Detect which cell encompasses the target text, then output its (X, Y) center coordinate. 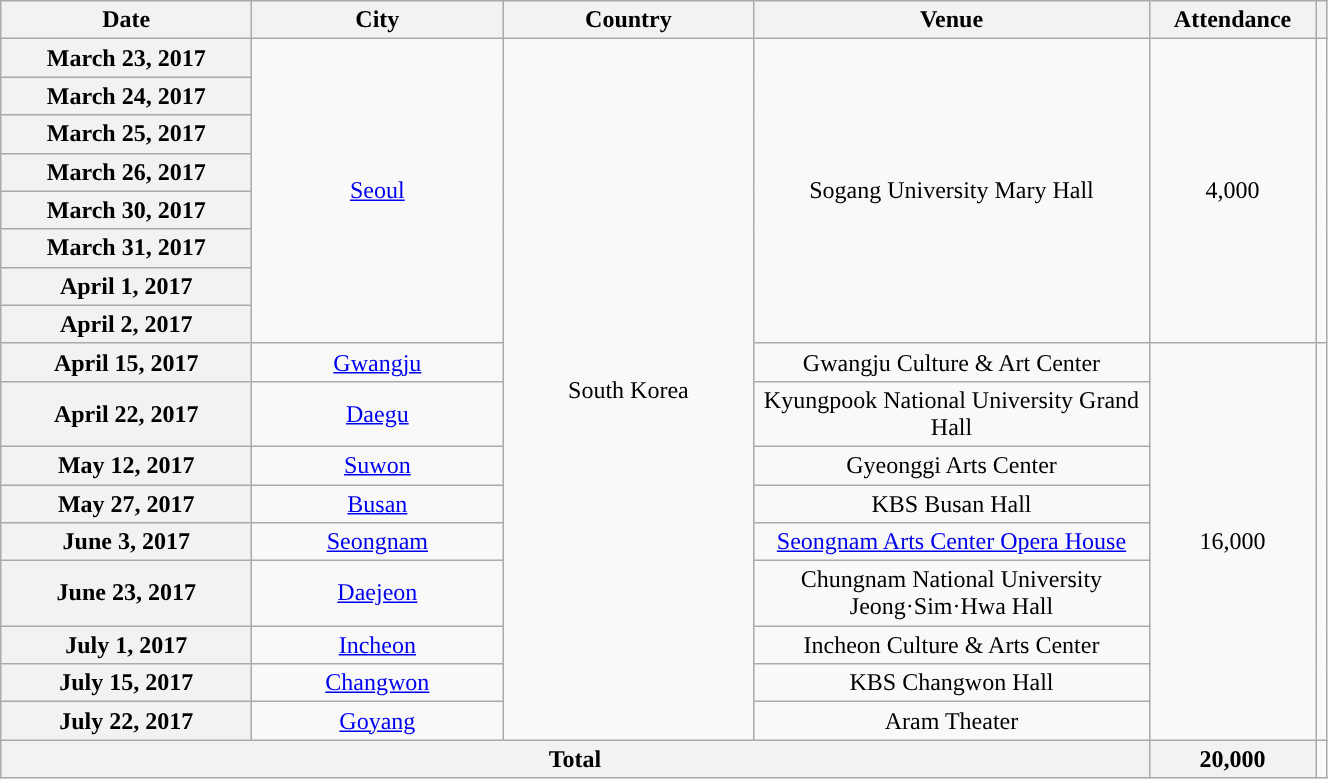
KBS Changwon Hall (952, 683)
March 26, 2017 (126, 172)
KBS Busan Hall (952, 503)
Total (575, 759)
May 27, 2017 (126, 503)
Venue (952, 20)
March 25, 2017 (126, 134)
March 23, 2017 (126, 58)
May 12, 2017 (126, 465)
Seongnam Arts Center Opera House (952, 542)
Gyeonggi Arts Center (952, 465)
City (378, 20)
April 22, 2017 (126, 414)
South Korea (628, 390)
Seongnam (378, 542)
Suwon (378, 465)
Busan (378, 503)
April 2, 2017 (126, 324)
Attendance (1232, 20)
16,000 (1232, 542)
June 23, 2017 (126, 594)
March 31, 2017 (126, 248)
Seoul (378, 191)
Date (126, 20)
Changwon (378, 683)
June 3, 2017 (126, 542)
Incheon Culture & Arts Center (952, 645)
20,000 (1232, 759)
July 15, 2017 (126, 683)
Daejeon (378, 594)
March 30, 2017 (126, 210)
Gwangju Culture & Art Center (952, 362)
July 22, 2017 (126, 721)
Chungnam National University Jeong·Sim·Hwa Hall (952, 594)
April 15, 2017 (126, 362)
Daegu (378, 414)
March 24, 2017 (126, 96)
Incheon (378, 645)
Country (628, 20)
April 1, 2017 (126, 286)
July 1, 2017 (126, 645)
Aram Theater (952, 721)
Sogang University Mary Hall (952, 191)
Kyungpook National University Grand Hall (952, 414)
Goyang (378, 721)
Gwangju (378, 362)
4,000 (1232, 191)
